Search for the cell housing the specified text and yield its [x, y] center coordinate. 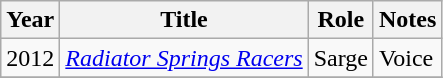
Voice [407, 58]
Radiator Springs Racers [184, 58]
Year [30, 20]
Title [184, 20]
Notes [407, 20]
Role [340, 20]
Sarge [340, 58]
2012 [30, 58]
